Return the [X, Y] coordinate for the center point of the cell that contains the specified text.  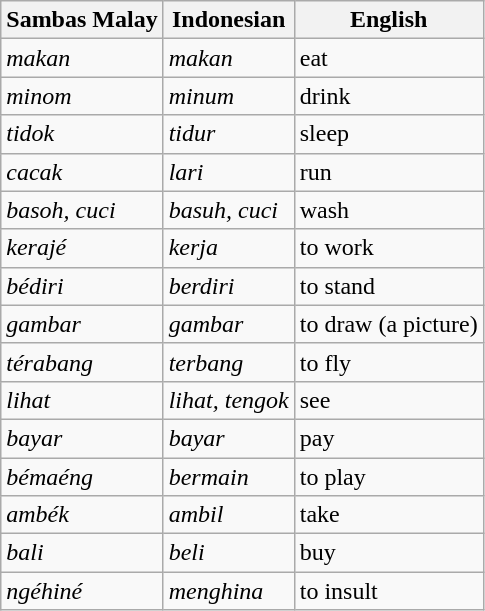
ngéhiné [82, 591]
to draw (a picture) [388, 324]
lihat [82, 400]
ambil [228, 515]
eat [388, 58]
menghina [228, 591]
run [388, 172]
bédiri [82, 286]
sleep [388, 134]
basuh, cuci [228, 210]
to insult [388, 591]
wash [388, 210]
térabang [82, 362]
Indonesian [228, 20]
bermain [228, 477]
to play [388, 477]
cacak [82, 172]
berdiri [228, 286]
bémaéng [82, 477]
to stand [388, 286]
lihat, tengok [228, 400]
Sambas Malay [82, 20]
see [388, 400]
lari [228, 172]
drink [388, 96]
tidok [82, 134]
pay [388, 438]
minum [228, 96]
to work [388, 248]
kerajé [82, 248]
beli [228, 553]
bali [82, 553]
kerja [228, 248]
terbang [228, 362]
English [388, 20]
to fly [388, 362]
minom [82, 96]
take [388, 515]
ambék [82, 515]
tidur [228, 134]
buy [388, 553]
basoh, cuci [82, 210]
